Extract the (x, y) coordinate from the center of the cell holding the provided text.  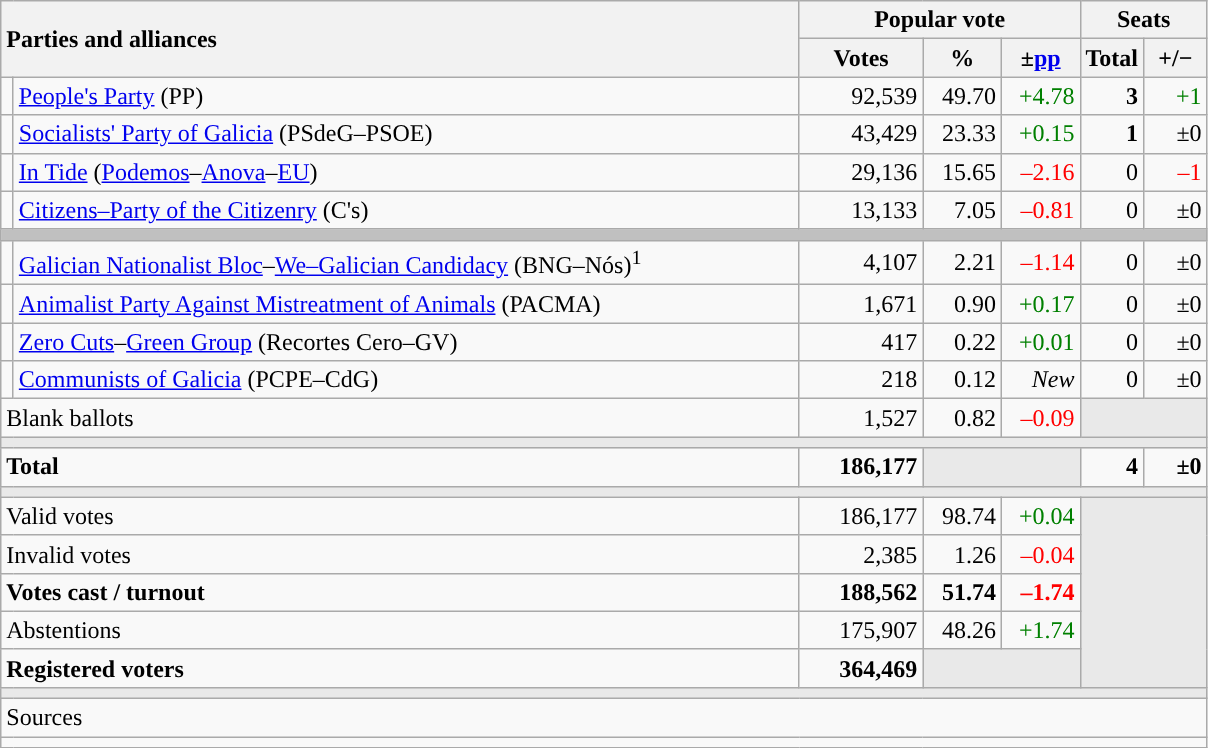
–0.09 (1040, 418)
Valid votes (400, 516)
+0.17 (1040, 304)
1,671 (861, 304)
Seats (1144, 20)
188,562 (861, 592)
175,907 (861, 630)
Popular vote (940, 20)
Animalist Party Against Mistreatment of Animals (PACMA) (406, 304)
23.33 (962, 134)
1,527 (861, 418)
Sources (604, 718)
43,429 (861, 134)
+0.04 (1040, 516)
Citizens–Party of the Citizenry (C's) (406, 210)
364,469 (861, 668)
15.65 (962, 172)
98.74 (962, 516)
29,136 (861, 172)
92,539 (861, 96)
Communists of Galicia (PCPE–CdG) (406, 380)
Invalid votes (400, 554)
Galician Nationalist Bloc–We–Galician Candidacy (BNG–Nós)1 (406, 262)
±pp (1040, 58)
2,385 (861, 554)
13,133 (861, 210)
% (962, 58)
–1.74 (1040, 592)
New (1040, 380)
Abstentions (400, 630)
4,107 (861, 262)
Zero Cuts–Green Group (Recortes Cero–GV) (406, 342)
+0.15 (1040, 134)
Registered voters (400, 668)
+4.78 (1040, 96)
48.26 (962, 630)
2.21 (962, 262)
218 (861, 380)
1.26 (962, 554)
3 (1112, 96)
0.12 (962, 380)
Parties and alliances (400, 39)
4 (1112, 467)
Blank ballots (400, 418)
+1 (1176, 96)
417 (861, 342)
1 (1112, 134)
+0.01 (1040, 342)
0.82 (962, 418)
7.05 (962, 210)
In Tide (Podemos–Anova–EU) (406, 172)
+/− (1176, 58)
Socialists' Party of Galicia (PSdeG–PSOE) (406, 134)
0.90 (962, 304)
–0.04 (1040, 554)
–0.81 (1040, 210)
–2.16 (1040, 172)
People's Party (PP) (406, 96)
–1 (1176, 172)
49.70 (962, 96)
–1.14 (1040, 262)
0.22 (962, 342)
+1.74 (1040, 630)
Votes cast / turnout (400, 592)
Votes (861, 58)
51.74 (962, 592)
